Return [X, Y] of the center of cell containing provided text 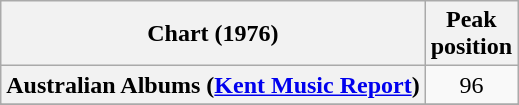
Chart (1976) [213, 34]
Peakposition [471, 34]
Australian Albums (Kent Music Report) [213, 85]
96 [471, 85]
